Capture the cell that displays the provided text and extract its [x, y] central coordinate. 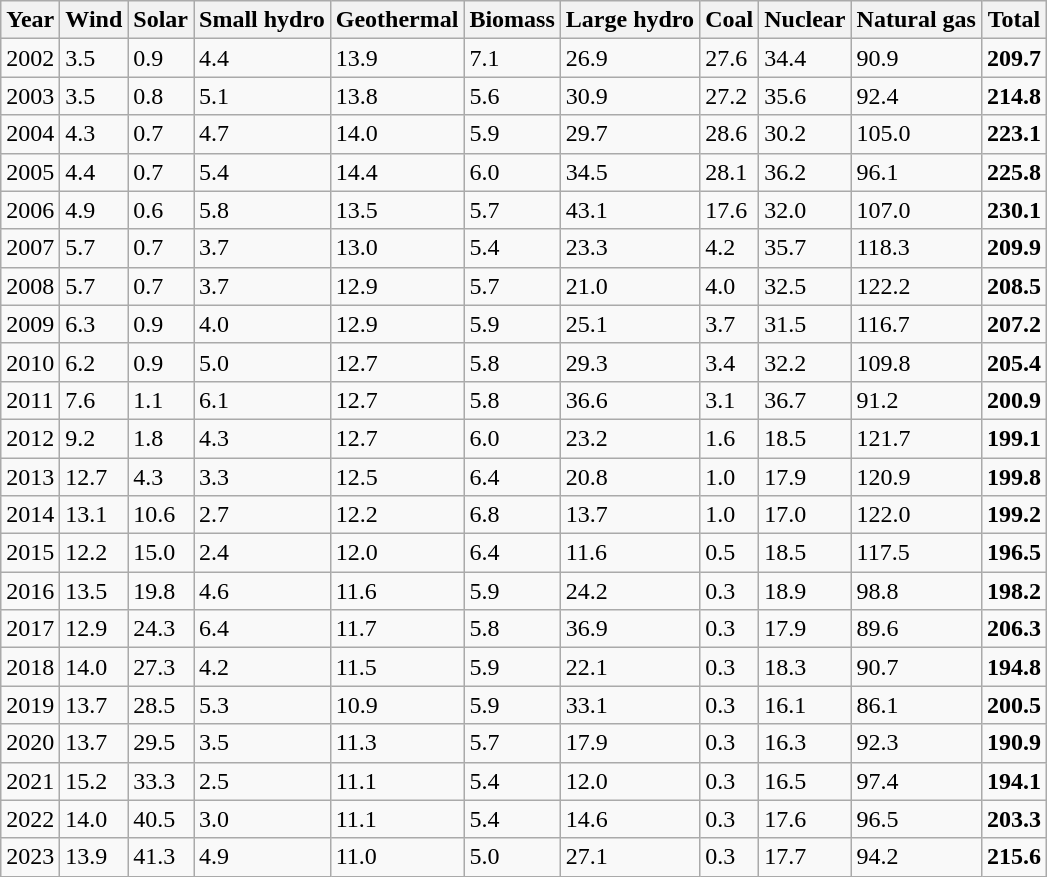
27.6 [730, 58]
21.0 [630, 286]
2019 [30, 705]
43.1 [630, 210]
203.3 [1014, 819]
30.2 [805, 134]
23.2 [630, 438]
199.8 [1014, 477]
36.7 [805, 400]
25.1 [630, 324]
2011 [30, 400]
Year [30, 20]
2006 [30, 210]
28.6 [730, 134]
199.1 [1014, 438]
92.4 [916, 96]
2018 [30, 667]
10.6 [161, 515]
Biomass [512, 20]
3.1 [730, 400]
198.2 [1014, 591]
6.3 [94, 324]
122.2 [916, 286]
34.4 [805, 58]
2005 [30, 172]
Nuclear [805, 20]
223.1 [1014, 134]
20.8 [630, 477]
2017 [30, 629]
14.4 [397, 172]
Geothermal [397, 20]
2016 [30, 591]
Large hydro [630, 20]
18.3 [805, 667]
19.8 [161, 591]
230.1 [1014, 210]
2008 [30, 286]
36.9 [630, 629]
28.5 [161, 705]
5.6 [512, 96]
12.5 [397, 477]
35.6 [805, 96]
15.2 [94, 781]
16.1 [805, 705]
2014 [30, 515]
1.8 [161, 438]
11.3 [397, 743]
32.2 [805, 362]
2023 [30, 857]
40.5 [161, 819]
6.2 [94, 362]
4.6 [262, 591]
13.0 [397, 248]
Total [1014, 20]
96.5 [916, 819]
28.1 [730, 172]
3.3 [262, 477]
Wind [94, 20]
205.4 [1014, 362]
89.6 [916, 629]
36.6 [630, 400]
Solar [161, 20]
214.8 [1014, 96]
2009 [30, 324]
5.1 [262, 96]
120.9 [916, 477]
2002 [30, 58]
29.3 [630, 362]
121.7 [916, 438]
6.1 [262, 400]
190.9 [1014, 743]
225.8 [1014, 172]
206.3 [1014, 629]
Small hydro [262, 20]
35.7 [805, 248]
3.0 [262, 819]
90.7 [916, 667]
32.5 [805, 286]
196.5 [1014, 553]
1.6 [730, 438]
200.5 [1014, 705]
29.5 [161, 743]
2.5 [262, 781]
209.7 [1014, 58]
11.5 [397, 667]
0.5 [730, 553]
2022 [30, 819]
97.4 [916, 781]
2015 [30, 553]
98.8 [916, 591]
24.2 [630, 591]
86.1 [916, 705]
194.1 [1014, 781]
Natural gas [916, 20]
29.7 [630, 134]
4.7 [262, 134]
3.4 [730, 362]
0.6 [161, 210]
13.1 [94, 515]
15.0 [161, 553]
194.8 [1014, 667]
1.1 [161, 400]
26.9 [630, 58]
24.3 [161, 629]
5.3 [262, 705]
92.3 [916, 743]
23.3 [630, 248]
2012 [30, 438]
16.5 [805, 781]
27.3 [161, 667]
122.0 [916, 515]
2013 [30, 477]
107.0 [916, 210]
105.0 [916, 134]
9.2 [94, 438]
96.1 [916, 172]
14.6 [630, 819]
10.9 [397, 705]
2021 [30, 781]
0.8 [161, 96]
32.0 [805, 210]
17.7 [805, 857]
2.4 [262, 553]
11.0 [397, 857]
2004 [30, 134]
116.7 [916, 324]
215.6 [1014, 857]
117.5 [916, 553]
27.1 [630, 857]
6.8 [512, 515]
2.7 [262, 515]
36.2 [805, 172]
118.3 [916, 248]
33.1 [630, 705]
208.5 [1014, 286]
31.5 [805, 324]
13.8 [397, 96]
2010 [30, 362]
34.5 [630, 172]
200.9 [1014, 400]
199.2 [1014, 515]
91.2 [916, 400]
94.2 [916, 857]
16.3 [805, 743]
207.2 [1014, 324]
209.9 [1014, 248]
7.1 [512, 58]
17.0 [805, 515]
2020 [30, 743]
Coal [730, 20]
11.7 [397, 629]
22.1 [630, 667]
109.8 [916, 362]
18.9 [805, 591]
2003 [30, 96]
33.3 [161, 781]
7.6 [94, 400]
41.3 [161, 857]
27.2 [730, 96]
30.9 [630, 96]
90.9 [916, 58]
2007 [30, 248]
